Output the [X, Y] coordinate of the center of the cell containing the given text.  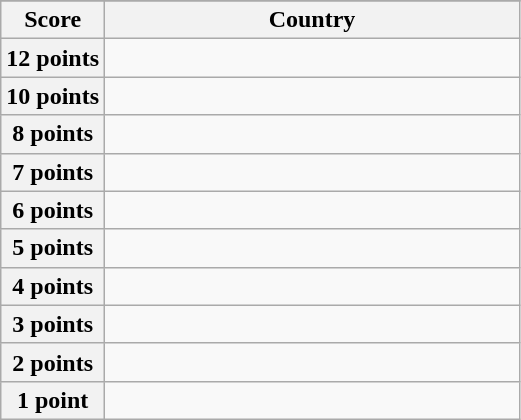
7 points [53, 172]
2 points [53, 362]
Country [312, 20]
3 points [53, 324]
Score [53, 20]
10 points [53, 96]
8 points [53, 134]
1 point [53, 400]
6 points [53, 210]
12 points [53, 58]
4 points [53, 286]
5 points [53, 248]
